Return the (x, y) coordinate for the center point of the cell that contains the specified text.  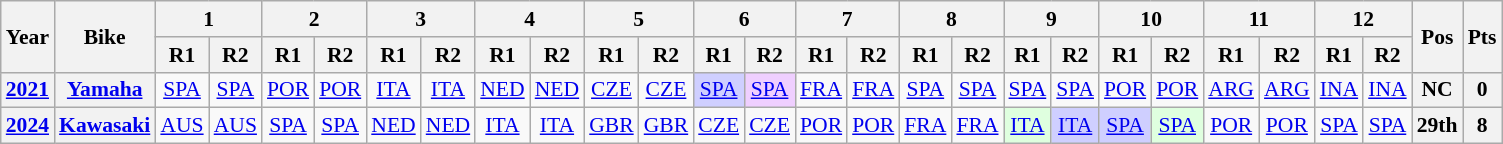
Year (28, 36)
9 (1052, 19)
Pts (1482, 36)
1 (208, 19)
Pos (1438, 36)
2 (314, 19)
Yamaha (104, 90)
11 (1258, 19)
NC (1438, 90)
4 (530, 19)
2021 (28, 90)
Kawasaki (104, 126)
10 (1151, 19)
0 (1482, 90)
12 (1364, 19)
6 (744, 19)
29th (1438, 126)
3 (420, 19)
2024 (28, 126)
Bike (104, 36)
7 (847, 19)
5 (638, 19)
